Locate the cell with the specified text and output its (x, y) center coordinate. 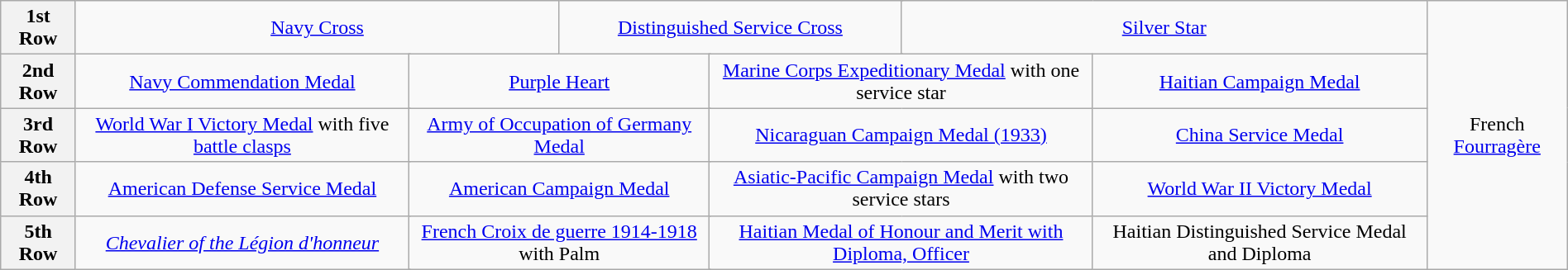
Marine Corps Expeditionary Medal with one service star (901, 81)
Silver Star (1164, 28)
World War II Victory Medal (1260, 188)
Haitian Medal of Honour and Merit with Diploma, Officer (901, 243)
China Service Medal (1260, 135)
2nd Row (38, 81)
5th Row (38, 243)
Army of Occupation of Germany Medal (559, 135)
3rd Row (38, 135)
Asiatic-Pacific Campaign Medal with two service stars (901, 188)
French Fourragère (1497, 135)
Haitian Campaign Medal (1260, 81)
World War I Victory Medal with five battle clasps (241, 135)
French Croix de guerre 1914-1918 with Palm (559, 243)
Haitian Distinguished Service Medal and Diploma (1260, 243)
American Campaign Medal (559, 188)
American Defense Service Medal (241, 188)
Nicaraguan Campaign Medal (1933) (901, 135)
4th Row (38, 188)
Navy Commendation Medal (241, 81)
Purple Heart (559, 81)
1st Row (38, 28)
Distinguished Service Cross (731, 28)
Chevalier of the Légion d'honneur (241, 243)
Navy Cross (317, 28)
